Pinpoint the cell where the given text exists, returning its (x, y) midpoint coordinate. 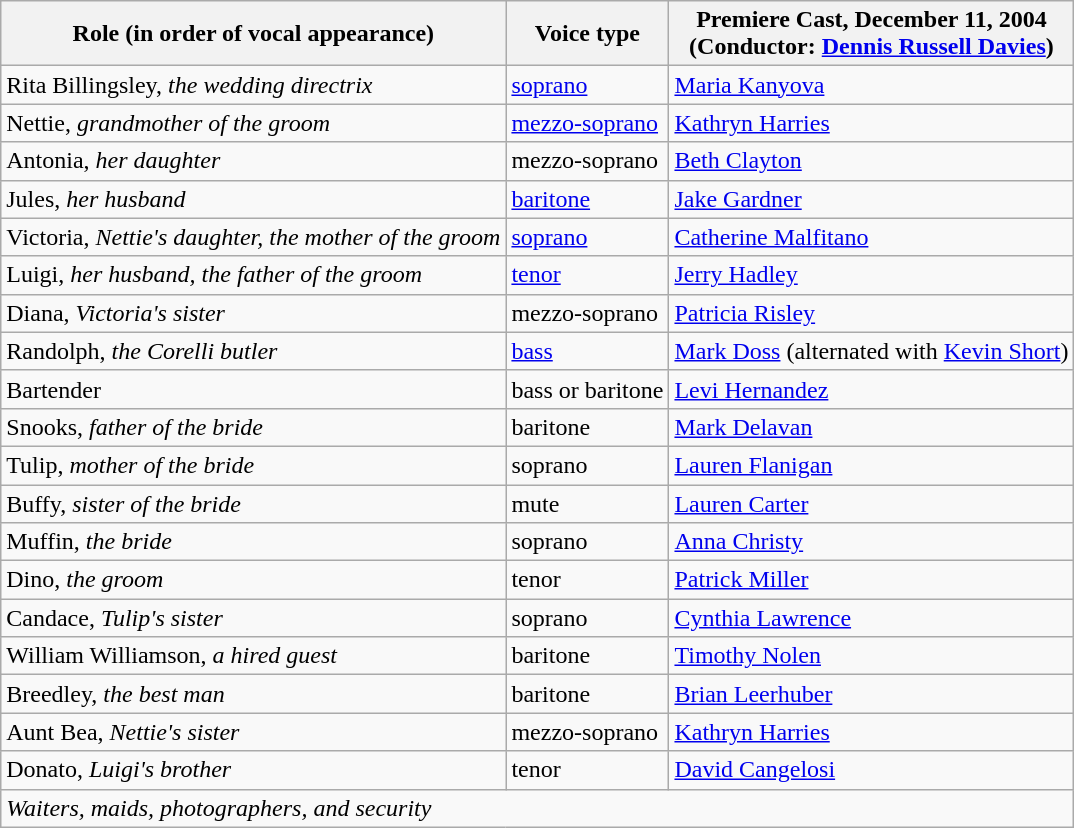
bass (588, 351)
Jules, her husband (254, 199)
Rita Billingsley, the wedding directrix (254, 85)
David Cangelosi (872, 770)
Buffy, sister of the bride (254, 503)
Nettie, grandmother of the groom (254, 123)
Timothy Nolen (872, 656)
Luigi, her husband, the father of the groom (254, 275)
Bartender (254, 389)
Beth Clayton (872, 161)
Cynthia Lawrence (872, 618)
Snooks, father of the bride (254, 427)
Victoria, Nettie's daughter, the mother of the groom (254, 237)
Randolph, the Corelli butler (254, 351)
Lauren Flanigan (872, 465)
Maria Kanyova (872, 85)
Brian Leerhuber (872, 694)
Lauren Carter (872, 503)
Jake Gardner (872, 199)
Patricia Risley (872, 313)
Patrick Miller (872, 580)
Antonia, her daughter (254, 161)
bass or baritone (588, 389)
Mark Doss (alternated with Kevin Short) (872, 351)
Catherine Malfitano (872, 237)
Donato, Luigi's brother (254, 770)
Anna Christy (872, 542)
Waiters, maids, photographers, and security (538, 808)
Diana, Victoria's sister (254, 313)
Aunt Bea, Nettie's sister (254, 732)
Levi Hernandez (872, 389)
Dino, the groom (254, 580)
Breedley, the best man (254, 694)
Voice type (588, 34)
Mark Delavan (872, 427)
Tulip, mother of the bride (254, 465)
Jerry Hadley (872, 275)
Premiere Cast, December 11, 2004(Conductor: Dennis Russell Davies) (872, 34)
William Williamson, a hired guest (254, 656)
Role (in order of vocal appearance) (254, 34)
Muffin, the bride (254, 542)
mute (588, 503)
Candace, Tulip's sister (254, 618)
